Extract the [X, Y] coordinate from the center of the cell holding the provided text.  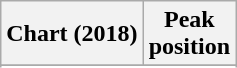
Peak position [189, 34]
Chart (2018) [72, 34]
